Search for the cell housing the specified text and yield its (X, Y) center coordinate. 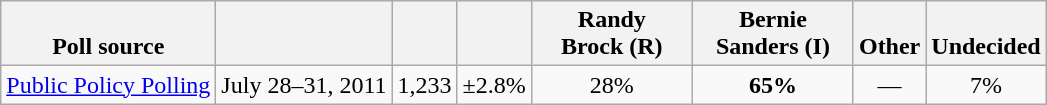
BernieSanders (I) (772, 34)
Other (889, 34)
28% (612, 85)
July 28–31, 2011 (304, 85)
Public Policy Polling (108, 85)
RandyBrock (R) (612, 34)
65% (772, 85)
±2.8% (494, 85)
— (889, 85)
Undecided (986, 34)
7% (986, 85)
Poll source (108, 34)
1,233 (424, 85)
